Determine the [X, Y] coordinate at the center of the cell enclosing the given text.  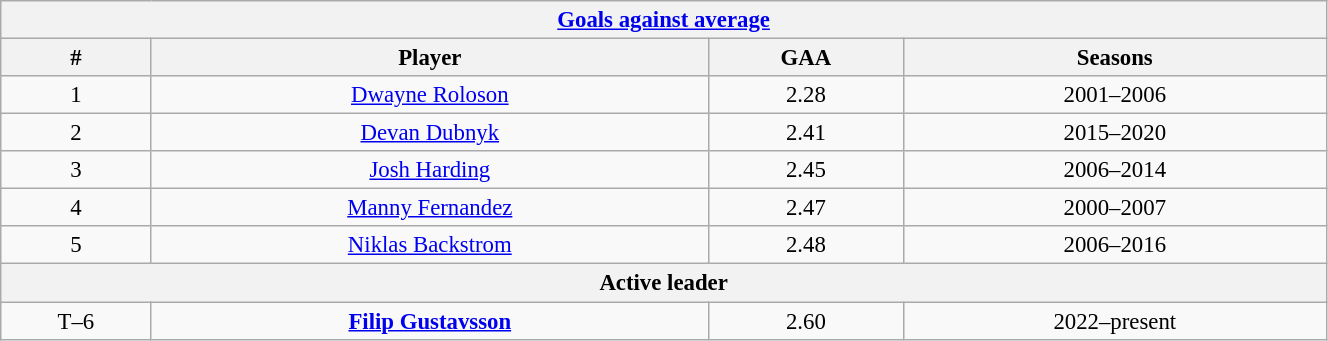
2.28 [806, 95]
2.60 [806, 321]
Niklas Backstrom [430, 245]
Goals against average [664, 20]
Josh Harding [430, 170]
2.45 [806, 170]
3 [76, 170]
4 [76, 208]
2006–2016 [1114, 245]
# [76, 58]
2006–2014 [1114, 170]
Manny Fernandez [430, 208]
2015–2020 [1114, 133]
Seasons [1114, 58]
5 [76, 245]
2000–2007 [1114, 208]
2022–present [1114, 321]
Filip Gustavsson [430, 321]
Active leader [664, 283]
1 [76, 95]
Devan Dubnyk [430, 133]
Player [430, 58]
2001–2006 [1114, 95]
2.48 [806, 245]
2 [76, 133]
Dwayne Roloson [430, 95]
T–6 [76, 321]
2.47 [806, 208]
2.41 [806, 133]
GAA [806, 58]
